From the cell containing the given text, extract its center point as (X, Y) coordinate. 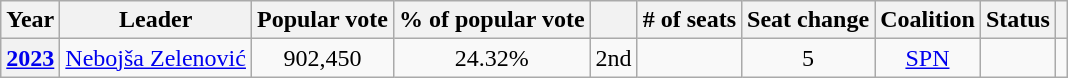
Coalition (928, 20)
% of popular vote (492, 20)
902,450 (322, 58)
Status (1018, 20)
# of seats (689, 20)
2023 (30, 58)
SPN (928, 58)
24.32% (492, 58)
Seat change (808, 20)
Popular vote (322, 20)
5 (808, 58)
Year (30, 20)
Leader (156, 20)
Nebojša Zelenović (156, 58)
2nd (614, 58)
